From the cell containing the given text, extract its center point as [x, y] coordinate. 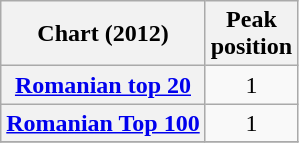
Chart (2012) [103, 34]
Romanian Top 100 [103, 123]
Romanian top 20 [103, 85]
Peakposition [251, 34]
